Determine the (x, y) coordinate at the center of the cell enclosing the given text.  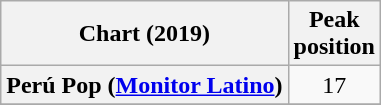
17 (334, 85)
Perú Pop (Monitor Latino) (144, 85)
Peak position (334, 34)
Chart (2019) (144, 34)
